Identify which cell holds the provided text, then report its [x, y] central coordinate. 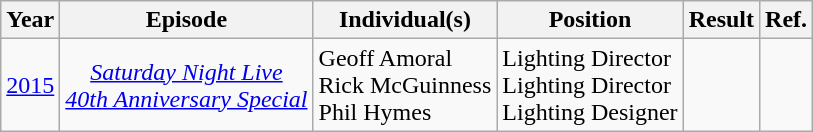
Position [590, 20]
Lighting Director Lighting Director Lighting Designer [590, 85]
Geoff Amoral Rick McGuinness Phil Hymes [405, 85]
2015 [30, 85]
Episode [186, 20]
Ref. [786, 20]
Saturday Night Live 40th Anniversary Special [186, 85]
Individual(s) [405, 20]
Result [721, 20]
Year [30, 20]
